Provide the (X, Y) coordinate of the cell's center where the given text is located.  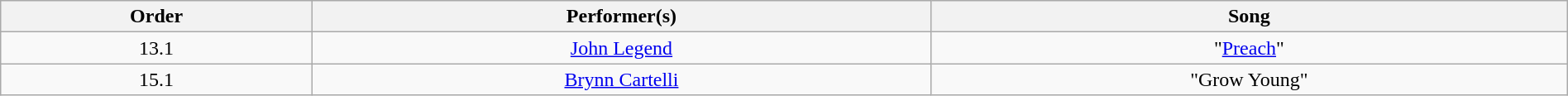
Song (1250, 17)
"Grow Young" (1250, 79)
Brynn Cartelli (621, 79)
John Legend (621, 48)
Performer(s) (621, 17)
13.1 (157, 48)
15.1 (157, 79)
"Preach" (1250, 48)
Order (157, 17)
